Provide the (x, y) coordinate of the cell's center where the given text is located.  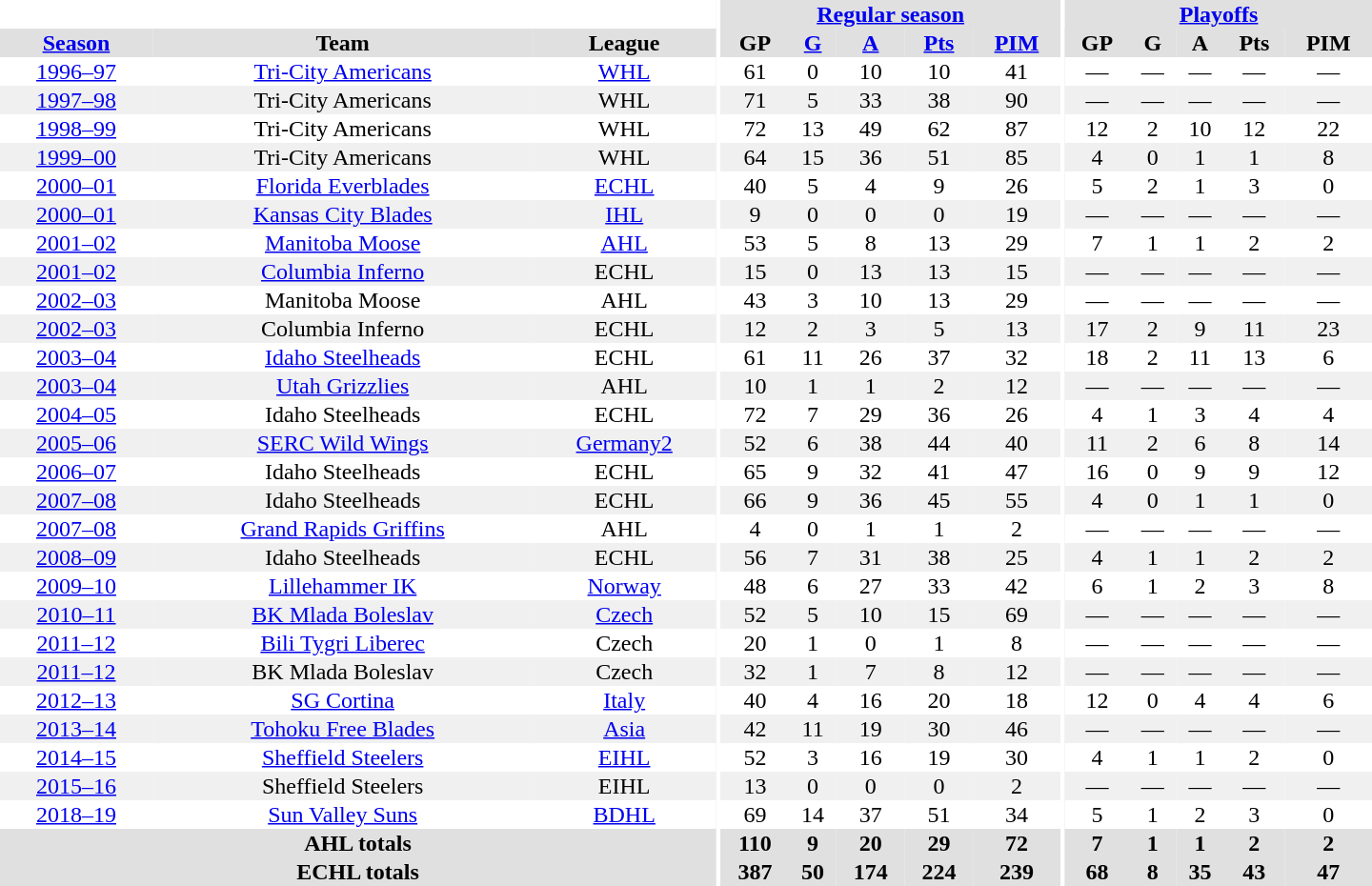
44 (939, 443)
48 (756, 586)
2015–16 (76, 786)
62 (939, 129)
49 (871, 129)
87 (1016, 129)
66 (756, 500)
34 (1016, 815)
SERC Wild Wings (343, 443)
Florida Everblades (343, 186)
IHL (624, 214)
85 (1016, 157)
League (624, 43)
Kansas City Blades (343, 214)
55 (1016, 500)
2009–10 (76, 586)
35 (1200, 872)
2004–05 (76, 414)
2006–07 (76, 472)
Sun Valley Suns (343, 815)
17 (1098, 329)
2018–19 (76, 815)
1997–98 (76, 100)
71 (756, 100)
239 (1016, 872)
46 (1016, 729)
25 (1016, 557)
Italy (624, 700)
SG Cortina (343, 700)
174 (871, 872)
23 (1328, 329)
224 (939, 872)
387 (756, 872)
50 (813, 872)
1996–97 (76, 71)
68 (1098, 872)
45 (939, 500)
Bili Tygri Liberec (343, 643)
Playoffs (1219, 14)
AHL totals (358, 843)
31 (871, 557)
2012–13 (76, 700)
Team (343, 43)
Norway (624, 586)
Grand Rapids Griffins (343, 529)
65 (756, 472)
22 (1328, 129)
Season (76, 43)
Regular season (891, 14)
2014–15 (76, 757)
1999–00 (76, 157)
ECHL totals (358, 872)
53 (756, 243)
Tohoku Free Blades (343, 729)
2013–14 (76, 729)
90 (1016, 100)
1998–99 (76, 129)
56 (756, 557)
Germany2 (624, 443)
2005–06 (76, 443)
BDHL (624, 815)
64 (756, 157)
Asia (624, 729)
Utah Grizzlies (343, 386)
110 (756, 843)
Lillehammer IK (343, 586)
27 (871, 586)
2008–09 (76, 557)
2010–11 (76, 614)
